Find where the given text appears and provide that cell's center as (x, y) coordinate. 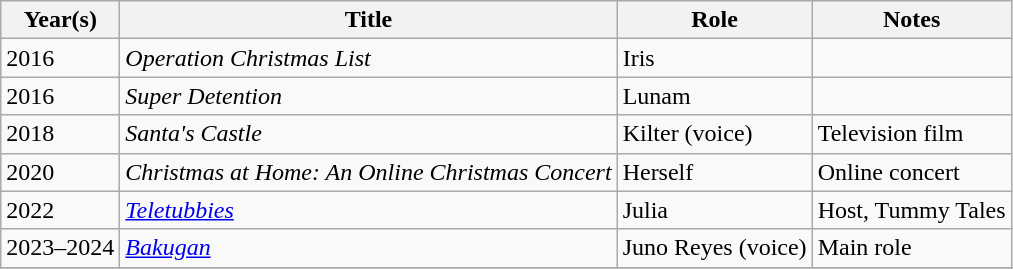
Herself (714, 172)
Operation Christmas List (368, 58)
Christmas at Home: An Online Christmas Concert (368, 172)
Kilter (voice) (714, 134)
Main role (912, 248)
Host, Tummy Tales (912, 210)
Television film (912, 134)
Year(s) (60, 20)
Julia (714, 210)
Online concert (912, 172)
Teletubbies (368, 210)
2022 (60, 210)
Bakugan (368, 248)
Lunam (714, 96)
2023–2024 (60, 248)
Notes (912, 20)
Iris (714, 58)
2020 (60, 172)
Super Detention (368, 96)
2018 (60, 134)
Santa's Castle (368, 134)
Title (368, 20)
Juno Reyes (voice) (714, 248)
Role (714, 20)
